Pinpoint the cell where the given text exists, returning its [X, Y] midpoint coordinate. 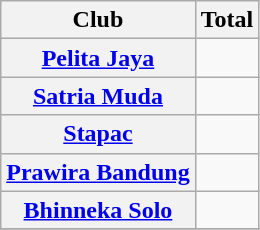
Prawira Bandung [98, 172]
Bhinneka Solo [98, 210]
Total [227, 20]
Club [98, 20]
Stapac [98, 134]
Pelita Jaya [98, 58]
Satria Muda [98, 96]
